Determine the (x, y) coordinate at the center of the cell enclosing the given text.  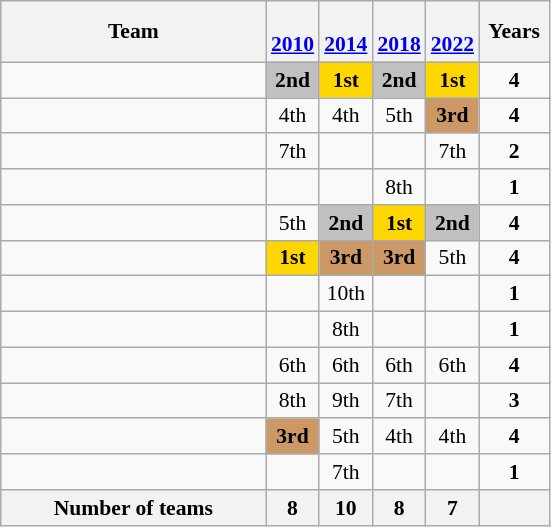
7 (452, 508)
2022 (452, 32)
2010 (292, 32)
2 (514, 152)
10th (346, 294)
2018 (398, 32)
9th (346, 401)
2014 (346, 32)
10 (346, 508)
3 (514, 401)
Years (514, 32)
Number of teams (134, 508)
Team (134, 32)
